Output the [x, y] coordinate of the center of the cell containing the given text.  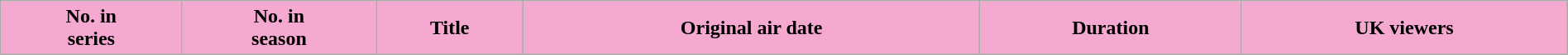
Duration [1111, 28]
Original air date [751, 28]
No. inseason [280, 28]
UK viewers [1404, 28]
No. inseries [91, 28]
Title [450, 28]
